From the cell containing the given text, extract its center point as (X, Y) coordinate. 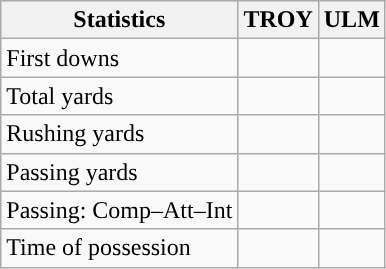
Rushing yards (120, 134)
Passing: Comp–Att–Int (120, 210)
First downs (120, 58)
Passing yards (120, 172)
ULM (352, 20)
Statistics (120, 20)
Time of possession (120, 248)
TROY (278, 20)
Total yards (120, 96)
